Provide the [x, y] coordinate of the cell's center where the given text is located.  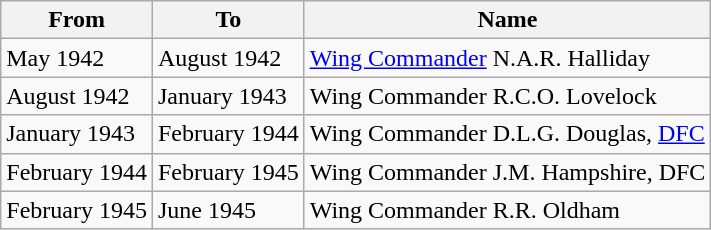
Name [508, 20]
Wing Commander N.A.R. Halliday [508, 58]
To [228, 20]
Wing Commander D.L.G. Douglas, DFC [508, 134]
From [77, 20]
Wing Commander R.R. Oldham [508, 210]
Wing Commander J.M. Hampshire, DFC [508, 172]
May 1942 [77, 58]
Wing Commander R.C.O. Lovelock [508, 96]
June 1945 [228, 210]
